Return the (x, y) coordinate for the center point of the cell that contains the specified text.  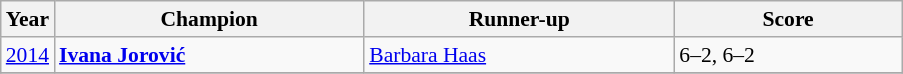
6–2, 6–2 (788, 55)
2014 (28, 55)
Barbara Haas (519, 55)
Year (28, 19)
Ivana Jorović (209, 55)
Runner-up (519, 19)
Score (788, 19)
Champion (209, 19)
